Detect which cell encompasses the target text, then output its [x, y] center coordinate. 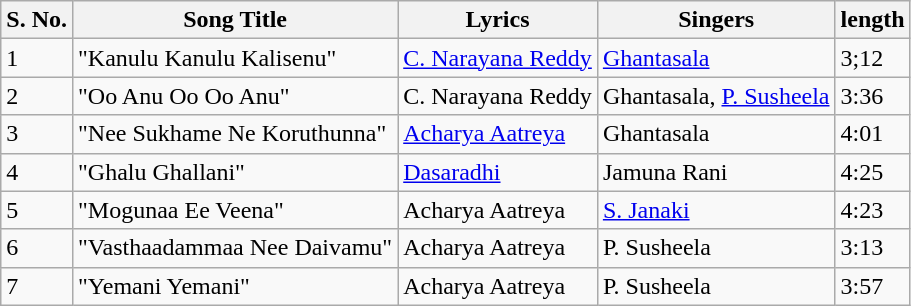
Ghantasala, P. Susheela [716, 96]
S. Janaki [716, 210]
3:36 [872, 96]
3:57 [872, 286]
"Nee Sukhame Ne Koruthunna" [234, 134]
6 [37, 248]
"Oo Anu Oo Oo Anu" [234, 96]
"Vasthaadammaa Nee Daivamu" [234, 248]
3;12 [872, 58]
Jamuna Rani [716, 172]
Song Title [234, 20]
3:13 [872, 248]
"Mogunaa Ee Veena" [234, 210]
"Yemani Yemani" [234, 286]
length [872, 20]
2 [37, 96]
5 [37, 210]
Dasaradhi [498, 172]
4:25 [872, 172]
"Ghalu Ghallani" [234, 172]
Lyrics [498, 20]
S. No. [37, 20]
7 [37, 286]
4 [37, 172]
4:01 [872, 134]
4:23 [872, 210]
Singers [716, 20]
1 [37, 58]
"Kanulu Kanulu Kalisenu" [234, 58]
3 [37, 134]
